Determine the (x, y) coordinate at the center of the cell enclosing the given text.  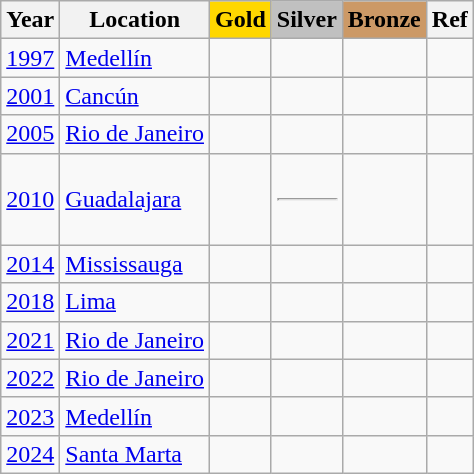
2022 (30, 378)
2014 (30, 264)
Location (135, 20)
2021 (30, 340)
Gold (241, 20)
Silver (306, 20)
Santa Marta (135, 454)
2010 (30, 199)
Bronze (384, 20)
2005 (30, 134)
1997 (30, 58)
2024 (30, 454)
Mississauga (135, 264)
2023 (30, 416)
Cancún (135, 96)
2018 (30, 302)
Ref (450, 20)
Year (30, 20)
Lima (135, 302)
2001 (30, 96)
Guadalajara (135, 199)
